Search for the cell housing the specified text and yield its [X, Y] center coordinate. 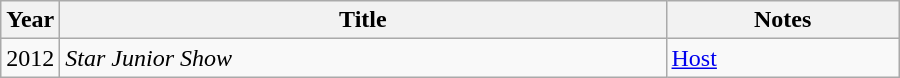
Title [363, 20]
Host [782, 58]
Notes [782, 20]
Star Junior Show [363, 58]
2012 [30, 58]
Year [30, 20]
